Capture the cell that displays the provided text and extract its (X, Y) central coordinate. 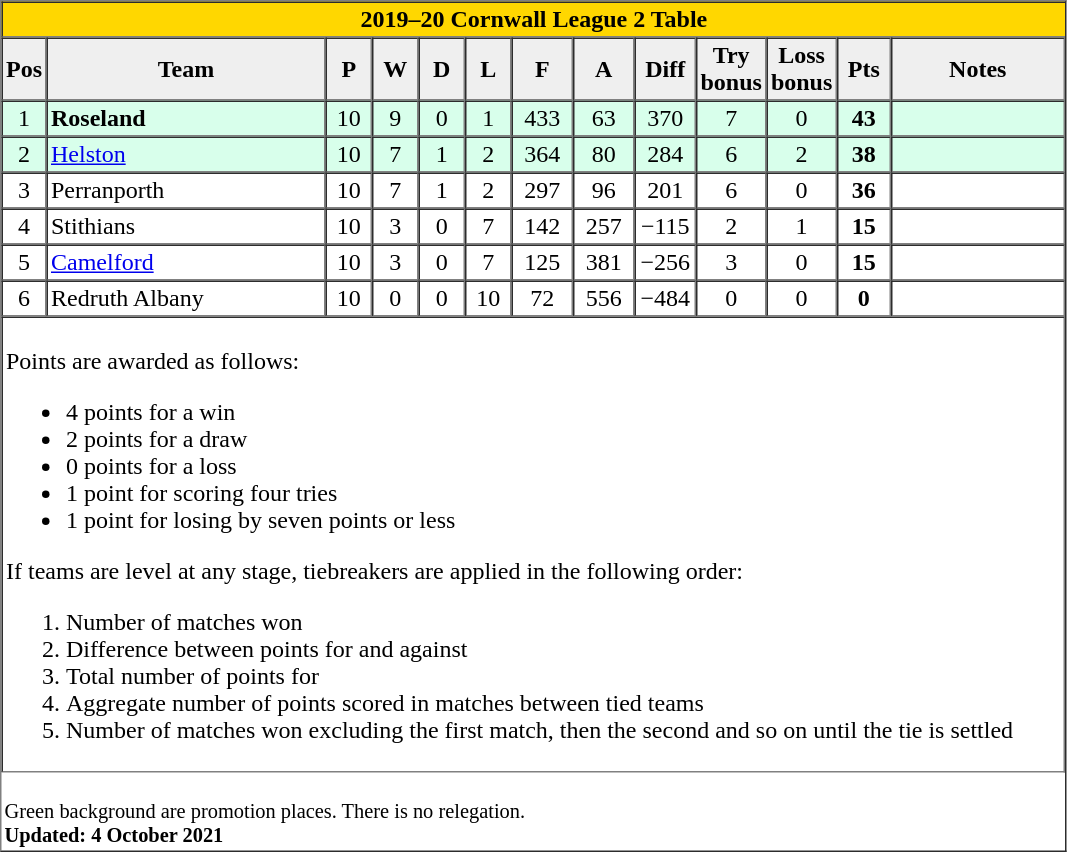
Pos (24, 70)
125 (543, 262)
D (441, 70)
Pts (864, 70)
Roseland (186, 118)
Camelford (186, 262)
Try bonus (731, 70)
L (488, 70)
Perranporth (186, 190)
38 (864, 154)
W (395, 70)
142 (543, 226)
5 (24, 262)
80 (604, 154)
63 (604, 118)
284 (665, 154)
Diff (665, 70)
72 (543, 298)
Loss bonus (801, 70)
Redruth Albany (186, 298)
−484 (665, 298)
Notes (978, 70)
Stithians (186, 226)
556 (604, 298)
Green background are promotion places. There is no relegation. Updated: 4 October 2021 (534, 811)
201 (665, 190)
−115 (665, 226)
Helston (186, 154)
36 (864, 190)
P (349, 70)
381 (604, 262)
96 (604, 190)
A (604, 70)
−256 (665, 262)
F (543, 70)
297 (543, 190)
9 (395, 118)
257 (604, 226)
43 (864, 118)
364 (543, 154)
370 (665, 118)
Team (186, 70)
4 (24, 226)
433 (543, 118)
2019–20 Cornwall League 2 Table (534, 20)
